Return [x, y] of the center of cell containing provided text 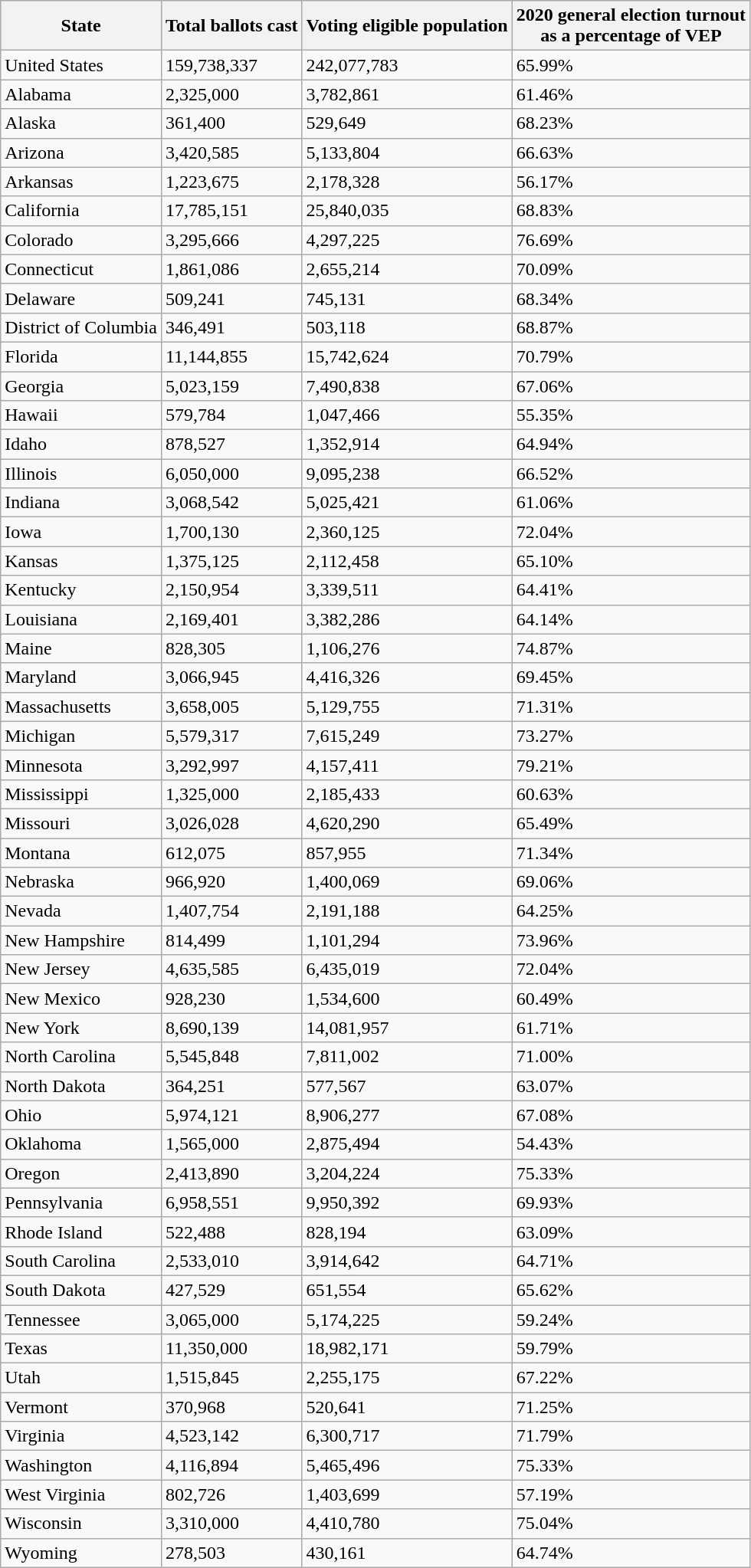
928,230 [231, 999]
68.23% [631, 123]
5,465,496 [407, 1465]
61.06% [631, 503]
Pennsylvania [81, 1202]
60.49% [631, 999]
South Dakota [81, 1290]
1,400,069 [407, 882]
Louisiana [81, 619]
Florida [81, 356]
68.34% [631, 298]
1,534,600 [407, 999]
577,567 [407, 1086]
5,974,121 [231, 1115]
7,490,838 [407, 385]
Illinois [81, 474]
57.19% [631, 1494]
District of Columbia [81, 327]
64.74% [631, 1553]
Utah [81, 1378]
6,958,551 [231, 1202]
Idaho [81, 444]
7,811,002 [407, 1057]
59.79% [631, 1349]
67.22% [631, 1378]
69.06% [631, 882]
11,350,000 [231, 1349]
68.83% [631, 211]
828,305 [231, 648]
3,310,000 [231, 1524]
4,620,290 [407, 823]
1,375,125 [231, 561]
520,641 [407, 1407]
430,161 [407, 1553]
878,527 [231, 444]
66.63% [631, 153]
2,875,494 [407, 1144]
61.46% [631, 94]
364,251 [231, 1086]
159,738,337 [231, 65]
2,191,188 [407, 911]
509,241 [231, 298]
370,968 [231, 1407]
6,435,019 [407, 969]
Alaska [81, 123]
4,297,225 [407, 240]
64.94% [631, 444]
Wyoming [81, 1553]
8,690,139 [231, 1028]
75.04% [631, 1524]
Missouri [81, 823]
14,081,957 [407, 1028]
Minnesota [81, 765]
65.10% [631, 561]
North Dakota [81, 1086]
15,742,624 [407, 356]
Wisconsin [81, 1524]
5,133,804 [407, 153]
5,025,421 [407, 503]
Rhode Island [81, 1232]
651,554 [407, 1290]
6,300,717 [407, 1436]
1,325,000 [231, 794]
3,066,945 [231, 677]
3,339,511 [407, 590]
Nebraska [81, 882]
61.71% [631, 1028]
70.09% [631, 269]
25,840,035 [407, 211]
828,194 [407, 1232]
79.21% [631, 765]
Michigan [81, 736]
2,655,214 [407, 269]
67.08% [631, 1115]
814,499 [231, 940]
3,026,028 [231, 823]
2,413,890 [231, 1173]
State [81, 26]
17,785,151 [231, 211]
71.79% [631, 1436]
1,861,086 [231, 269]
Kentucky [81, 590]
70.79% [631, 356]
71.00% [631, 1057]
64.25% [631, 911]
503,118 [407, 327]
United States [81, 65]
North Carolina [81, 1057]
Massachusetts [81, 707]
3,292,997 [231, 765]
579,784 [231, 415]
802,726 [231, 1494]
71.31% [631, 707]
Oregon [81, 1173]
Georgia [81, 385]
857,955 [407, 853]
66.52% [631, 474]
Alabama [81, 94]
5,129,755 [407, 707]
242,077,783 [407, 65]
18,982,171 [407, 1349]
2,178,328 [407, 182]
56.17% [631, 182]
522,488 [231, 1232]
Maine [81, 648]
71.25% [631, 1407]
Texas [81, 1349]
60.63% [631, 794]
5,174,225 [407, 1319]
Virginia [81, 1436]
Washington [81, 1465]
2,360,125 [407, 532]
2,533,010 [231, 1261]
63.09% [631, 1232]
966,920 [231, 882]
Delaware [81, 298]
2020 general election turnoutas a percentage of VEP [631, 26]
55.35% [631, 415]
Connecticut [81, 269]
5,579,317 [231, 736]
Maryland [81, 677]
1,565,000 [231, 1144]
4,410,780 [407, 1524]
1,407,754 [231, 911]
9,950,392 [407, 1202]
2,150,954 [231, 590]
2,112,458 [407, 561]
Montana [81, 853]
73.96% [631, 940]
745,131 [407, 298]
4,416,326 [407, 677]
64.41% [631, 590]
7,615,249 [407, 736]
3,068,542 [231, 503]
New Mexico [81, 999]
5,023,159 [231, 385]
West Virginia [81, 1494]
59.24% [631, 1319]
76.69% [631, 240]
Vermont [81, 1407]
73.27% [631, 736]
9,095,238 [407, 474]
63.07% [631, 1086]
346,491 [231, 327]
Oklahoma [81, 1144]
Colorado [81, 240]
1,106,276 [407, 648]
Nevada [81, 911]
612,075 [231, 853]
2,255,175 [407, 1378]
67.06% [631, 385]
361,400 [231, 123]
Hawaii [81, 415]
3,914,642 [407, 1261]
3,204,224 [407, 1173]
Total ballots cast [231, 26]
California [81, 211]
1,515,845 [231, 1378]
3,420,585 [231, 153]
Arizona [81, 153]
65.99% [631, 65]
Mississippi [81, 794]
427,529 [231, 1290]
64.14% [631, 619]
5,545,848 [231, 1057]
Ohio [81, 1115]
3,295,666 [231, 240]
65.62% [631, 1290]
2,185,433 [407, 794]
Tennessee [81, 1319]
Voting eligible population [407, 26]
4,523,142 [231, 1436]
71.34% [631, 853]
278,503 [231, 1553]
2,325,000 [231, 94]
1,101,294 [407, 940]
69.45% [631, 677]
74.87% [631, 648]
New Jersey [81, 969]
4,116,894 [231, 1465]
Kansas [81, 561]
2,169,401 [231, 619]
South Carolina [81, 1261]
1,223,675 [231, 182]
1,403,699 [407, 1494]
3,065,000 [231, 1319]
Arkansas [81, 182]
1,047,466 [407, 415]
11,144,855 [231, 356]
1,352,914 [407, 444]
New Hampshire [81, 940]
3,782,861 [407, 94]
Iowa [81, 532]
New York [81, 1028]
64.71% [631, 1261]
54.43% [631, 1144]
8,906,277 [407, 1115]
68.87% [631, 327]
Indiana [81, 503]
3,382,286 [407, 619]
65.49% [631, 823]
4,635,585 [231, 969]
529,649 [407, 123]
1,700,130 [231, 532]
3,658,005 [231, 707]
6,050,000 [231, 474]
69.93% [631, 1202]
4,157,411 [407, 765]
